Output the (X, Y) coordinate of the center of the cell containing the given text.  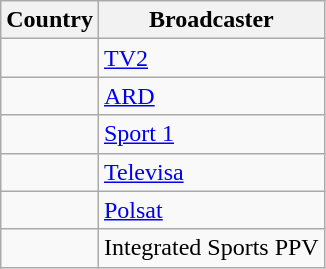
TV2 (211, 58)
Country (50, 20)
ARD (211, 96)
Broadcaster (211, 20)
Integrated Sports PPV (211, 248)
Televisa (211, 172)
Sport 1 (211, 134)
Polsat (211, 210)
